Determine the (X, Y) coordinate at the center of the cell enclosing the given text.  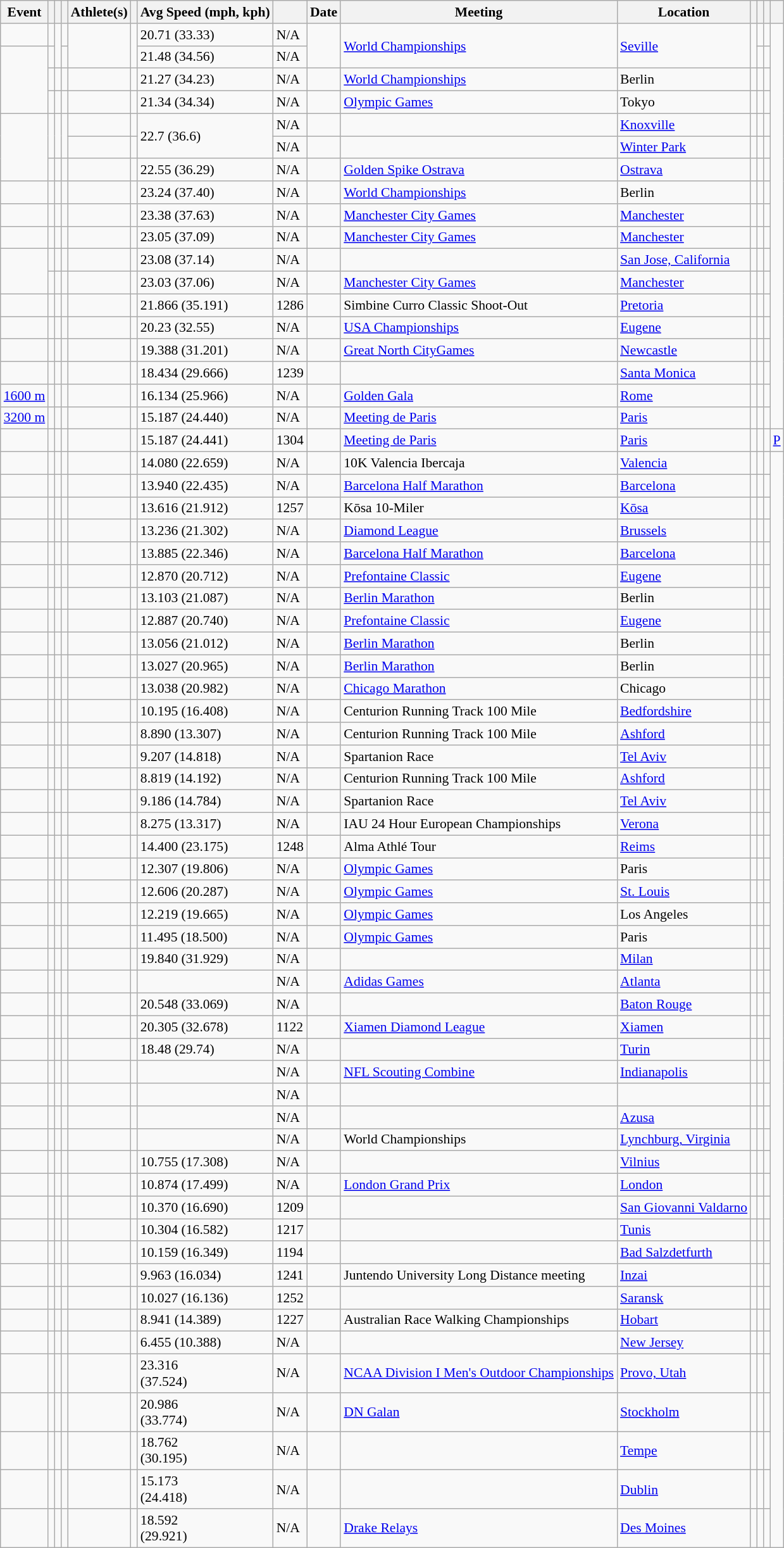
1239 (290, 373)
Azusa (683, 1117)
10.304 (16.582) (205, 1230)
13.038 (20.982) (205, 689)
1209 (290, 1207)
9.186 (14.784) (205, 802)
1257 (290, 508)
15.187 (24.440) (205, 418)
Alma Athlé Tour (478, 846)
Juntendo University Long Distance meeting (478, 1275)
Atlanta (683, 982)
1248 (290, 846)
8.275 (13.317) (205, 824)
23.24 (37.40) (205, 192)
Newcastle (683, 351)
Location (683, 12)
Stockholm (683, 1412)
Valencia (683, 463)
23.38 (37.63) (205, 215)
1304 (290, 441)
Indianapolis (683, 1073)
23.05 (37.09) (205, 237)
1252 (290, 1298)
20.986(33.774) (205, 1412)
1194 (290, 1253)
Provo, Utah (683, 1374)
6.455 (10.388) (205, 1343)
Tempe (683, 1451)
13.027 (20.965) (205, 666)
19.840 (31.929) (205, 959)
10.027 (16.136) (205, 1298)
21.34 (34.34) (205, 103)
Diamond League (478, 531)
Great North CityGames (478, 351)
Drake Relays (478, 1528)
London (683, 1185)
1600 m (24, 396)
13.056 (21.012) (205, 644)
Inzai (683, 1275)
Athlete(s) (99, 12)
Santa Monica (683, 373)
Des Moines (683, 1528)
8.941 (14.389) (205, 1320)
23.316(37.524) (205, 1374)
9.207 (14.818) (205, 757)
14.400 (23.175) (205, 846)
12.606 (20.287) (205, 892)
23.03 (37.06) (205, 283)
15.173(24.418) (205, 1489)
18.434 (29.666) (205, 373)
St. Louis (683, 892)
8.890 (13.307) (205, 734)
20.23 (32.55) (205, 328)
10.874 (17.499) (205, 1185)
Event (24, 12)
22.7 (36.6) (205, 135)
Adidas Games (478, 982)
USA Championships (478, 328)
Saransk (683, 1298)
Tokyo (683, 103)
Ostrava (683, 170)
1217 (290, 1230)
13.236 (21.302) (205, 531)
1286 (290, 305)
13.885 (22.346) (205, 553)
Turin (683, 1050)
9.963 (16.034) (205, 1275)
20.305 (32.678) (205, 1027)
20.71 (33.33) (205, 35)
23.08 (37.14) (205, 260)
13.940 (22.435) (205, 486)
Los Angeles (683, 914)
18.762(30.195) (205, 1451)
Xiamen Diamond League (478, 1027)
10K Valencia Ibercaja (478, 463)
Bad Salzdetfurth (683, 1253)
16.134 (25.966) (205, 396)
P (777, 441)
San Jose, California (683, 260)
Seville (683, 46)
21.27 (34.23) (205, 80)
Vilnius (683, 1162)
Avg Speed (mph, kph) (205, 12)
Meeting (478, 12)
1227 (290, 1320)
10.195 (16.408) (205, 712)
3200 m (24, 418)
Golden Spike Ostrava (478, 170)
Xiamen (683, 1027)
Bedfordshire (683, 712)
Milan (683, 959)
21.866 (35.191) (205, 305)
Dublin (683, 1489)
NFL Scouting Combine (478, 1073)
22.55 (36.29) (205, 170)
10.159 (16.349) (205, 1253)
DN Galan (478, 1412)
Chicago (683, 689)
1241 (290, 1275)
Australian Race Walking Championships (478, 1320)
Verona (683, 824)
Tunis (683, 1230)
Knoxville (683, 125)
Hobart (683, 1320)
Simbine Curro Classic Shoot-Out (478, 305)
Pretoria (683, 305)
San Giovanni Valdarno (683, 1207)
18.592(29.921) (205, 1528)
Golden Gala (478, 396)
IAU 24 Hour European Championships (478, 824)
1122 (290, 1027)
15.187 (24.441) (205, 441)
Date (324, 12)
14.080 (22.659) (205, 463)
London Grand Prix (478, 1185)
New Jersey (683, 1343)
Brussels (683, 531)
13.616 (21.912) (205, 508)
11.495 (18.500) (205, 937)
NCAA Division I Men's Outdoor Championships (478, 1374)
12.887 (20.740) (205, 621)
Chicago Marathon (478, 689)
21.48 (34.56) (205, 57)
Winter Park (683, 148)
Lynchburg, Virginia (683, 1140)
Rome (683, 396)
Baton Rouge (683, 1005)
Kōsa (683, 508)
12.307 (19.806) (205, 869)
Reims (683, 846)
20.548 (33.069) (205, 1005)
12.870 (20.712) (205, 576)
13.103 (21.087) (205, 598)
10.755 (17.308) (205, 1162)
18.48 (29.74) (205, 1050)
8.819 (14.192) (205, 779)
19.388 (31.201) (205, 351)
12.219 (19.665) (205, 914)
10.370 (16.690) (205, 1207)
Kōsa 10-Miler (478, 508)
